Locate the cell with the specified text and output its (X, Y) center coordinate. 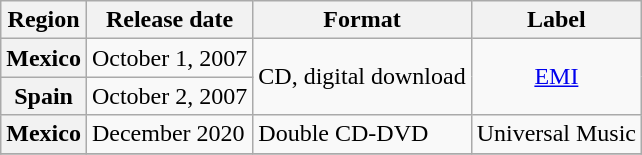
Release date (169, 20)
October 2, 2007 (169, 96)
EMI (556, 77)
CD, digital download (362, 77)
December 2020 (169, 134)
Format (362, 20)
Double CD-DVD (362, 134)
October 1, 2007 (169, 58)
Universal Music (556, 134)
Spain (44, 96)
Region (44, 20)
Label (556, 20)
